Determine the (x, y) coordinate at the center of the cell enclosing the given text.  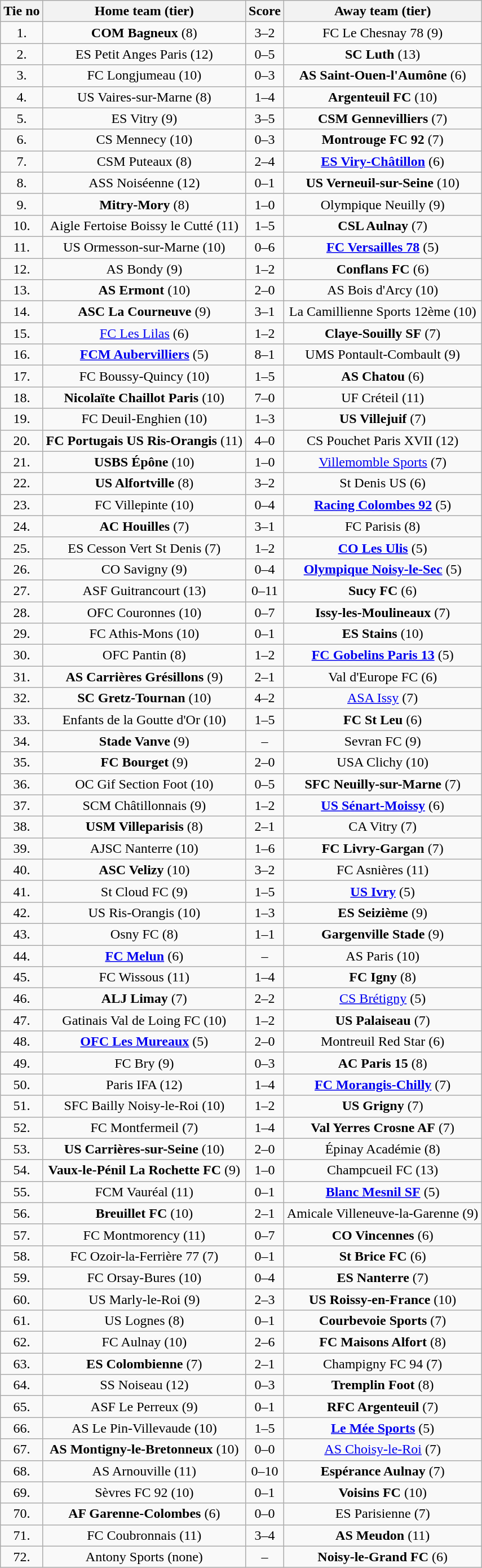
Espérance Aulnay (7) (383, 1471)
AS Saint-Ouen-l'Aumône (6) (383, 76)
ASC La Courneuve (9) (144, 312)
3–4 (265, 1535)
COM Bagneux (8) (144, 33)
AC Houilles (7) (144, 526)
ES Vitry (9) (144, 118)
68. (21, 1471)
US Carrières-sur-Seine (10) (144, 1149)
USA Clichy (10) (383, 763)
US Ris-Orangis (10) (144, 913)
AS Carrières Grésillons (9) (144, 677)
ASA Issy (7) (383, 698)
Racing Colombes 92 (5) (383, 505)
2–3 (265, 1299)
CS Mennecy (10) (144, 140)
FC Bry (9) (144, 1063)
CO Vincennes (6) (383, 1235)
9. (21, 204)
1. (21, 33)
64. (21, 1385)
5. (21, 118)
Olympique Neuilly (9) (383, 204)
12. (21, 269)
AF Garenne-Colombes (6) (144, 1514)
Sèvres FC 92 (10) (144, 1492)
27. (21, 591)
55. (21, 1192)
SCM Châtillonnais (9) (144, 805)
72. (21, 1557)
2–6 (265, 1342)
Tremplin Foot (8) (383, 1385)
US Lognes (8) (144, 1321)
FC Wissous (11) (144, 977)
45. (21, 977)
CS Pouchet Paris XVII (12) (383, 441)
62. (21, 1342)
FC Aulnay (10) (144, 1342)
FC Orsay-Bures (10) (144, 1278)
FC Montmorency (11) (144, 1235)
Stade Vanve (9) (144, 741)
20. (21, 441)
CS Brétigny (5) (383, 999)
FC Maisons Alfort (8) (383, 1342)
44. (21, 956)
2–4 (265, 161)
Blanc Mesnil SF (5) (383, 1192)
FC Livry-Gargan (7) (383, 848)
AS Chatou (6) (383, 376)
32. (21, 698)
FC Villepinte (10) (144, 505)
Montrouge FC 92 (7) (383, 140)
FC Morangis-Chilly (7) (383, 1085)
FC Portugais US Ris-Orangis (11) (144, 441)
St Cloud FC (9) (144, 891)
42. (21, 913)
Claye-Souilly SF (7) (383, 333)
Tie no (21, 11)
ASF Le Perreux (9) (144, 1407)
11. (21, 247)
ES Stains (10) (383, 634)
70. (21, 1514)
FC St Leu (6) (383, 720)
Mitry-Mory (8) (144, 204)
Osny FC (8) (144, 934)
38. (21, 827)
SS Noiseau (12) (144, 1385)
Val d'Europe FC (6) (383, 677)
OFC Les Mureaux (5) (144, 1042)
FC Les Lilas (6) (144, 333)
4–2 (265, 698)
FC Gobelins Paris 13 (5) (383, 655)
8. (21, 183)
58. (21, 1256)
OFC Pantin (8) (144, 655)
ASS Noiséenne (12) (144, 183)
7. (21, 161)
USBS Épône (10) (144, 462)
65. (21, 1407)
CSM Gennevilliers (7) (383, 118)
Gatinais Val de Loing FC (10) (144, 1020)
Val Yerres Crosne AF (7) (383, 1127)
Champcueil FC (13) (383, 1170)
OFC Couronnes (10) (144, 612)
SFC Bailly Noisy-le-Roi (10) (144, 1106)
71. (21, 1535)
ES Petit Anges Paris (12) (144, 54)
53. (21, 1149)
56. (21, 1213)
CO Les Ulis (5) (383, 548)
2–2 (265, 999)
FC Athis-Mons (10) (144, 634)
54. (21, 1170)
Villemomble Sports (7) (383, 462)
CO Savigny (9) (144, 569)
16. (21, 355)
43. (21, 934)
63. (21, 1364)
ES Cesson Vert St Denis (7) (144, 548)
39. (21, 848)
Antony Sports (none) (144, 1557)
FC Coubronnais (11) (144, 1535)
10. (21, 226)
21. (21, 462)
FC Ozoir-la-Ferrière 77 (7) (144, 1256)
26. (21, 569)
AS Le Pin-Villevaude (10) (144, 1428)
Champigny FC 94 (7) (383, 1364)
Nicolaïte Chaillot Paris (10) (144, 398)
0–11 (265, 591)
60. (21, 1299)
CSL Aulnay (7) (383, 226)
US Ormesson-sur-Marne (10) (144, 247)
ALJ Limay (7) (144, 999)
FC Montfermeil (7) (144, 1127)
41. (21, 891)
28. (21, 612)
59. (21, 1278)
51. (21, 1106)
2. (21, 54)
Sucy FC (6) (383, 591)
FC Bourget (9) (144, 763)
14. (21, 312)
AC Paris 15 (8) (383, 1063)
St Denis US (6) (383, 483)
AJSC Nanterre (10) (144, 848)
Score (265, 11)
ES Colombienne (7) (144, 1364)
FC Igny (8) (383, 977)
24. (21, 526)
Le Mée Sports (5) (383, 1428)
Enfants de la Goutte d'Or (10) (144, 720)
FCM Vauréal (11) (144, 1192)
57. (21, 1235)
US Roissy-en-France (10) (383, 1299)
AS Bois d'Arcy (10) (383, 290)
ASF Guitrancourt (13) (144, 591)
15. (21, 333)
3. (21, 76)
Argenteuil FC (10) (383, 97)
FC Asnières (11) (383, 870)
FC Melun (6) (144, 956)
40. (21, 870)
19. (21, 419)
US Grigny (7) (383, 1106)
ASC Velizy (10) (144, 870)
UMS Pontault-Combault (9) (383, 355)
SC Luth (13) (383, 54)
36. (21, 784)
FC Boussy-Quincy (10) (144, 376)
Aigle Fertoise Boissy le Cutté (11) (144, 226)
6. (21, 140)
31. (21, 677)
0–6 (265, 247)
8–1 (265, 355)
CA Vitry (7) (383, 827)
49. (21, 1063)
4. (21, 97)
AS Ermont (10) (144, 290)
US Sénart-Moissy (6) (383, 805)
46. (21, 999)
Noisy-le-Grand FC (6) (383, 1557)
FC Versailles 78 (5) (383, 247)
Paris IFA (12) (144, 1085)
FC Le Chesnay 78 (9) (383, 33)
AS Meudon (11) (383, 1535)
23. (21, 505)
ES Viry-Châtillon (6) (383, 161)
61. (21, 1321)
47. (21, 1020)
22. (21, 483)
RFC Argenteuil (7) (383, 1407)
OC Gif Section Foot (10) (144, 784)
US Villejuif (7) (383, 419)
Amicale Villeneuve-la-Garenne (9) (383, 1213)
US Vaires-sur-Marne (8) (144, 97)
FC Parisis (8) (383, 526)
69. (21, 1492)
37. (21, 805)
US Verneuil-sur-Seine (10) (383, 183)
US Marly-le-Roi (9) (144, 1299)
Conflans FC (6) (383, 269)
AS Bondy (9) (144, 269)
UF Créteil (11) (383, 398)
Voisins FC (10) (383, 1492)
Courbevoie Sports (7) (383, 1321)
67. (21, 1450)
30. (21, 655)
FC Deuil-Enghien (10) (144, 419)
FCM Aubervilliers (5) (144, 355)
Away team (tier) (383, 11)
52. (21, 1127)
3–5 (265, 118)
13. (21, 290)
AS Paris (10) (383, 956)
1–1 (265, 934)
Gargenville Stade (9) (383, 934)
Olympique Noisy-le-Sec (5) (383, 569)
Breuillet FC (10) (144, 1213)
AS Montigny-le-Bretonneux (10) (144, 1450)
USM Villeparisis (8) (144, 827)
29. (21, 634)
35. (21, 763)
US Palaiseau (7) (383, 1020)
Home team (tier) (144, 11)
4–0 (265, 441)
AS Arnouville (11) (144, 1471)
34. (21, 741)
FC Longjumeau (10) (144, 76)
1–6 (265, 848)
7–0 (265, 398)
Sevran FC (9) (383, 741)
St Brice FC (6) (383, 1256)
33. (21, 720)
ES Nanterre (7) (383, 1278)
48. (21, 1042)
CSM Puteaux (8) (144, 161)
66. (21, 1428)
Montreuil Red Star (6) (383, 1042)
US Ivry (5) (383, 891)
AS Choisy-le-Roi (7) (383, 1450)
25. (21, 548)
ES Seizième (9) (383, 913)
Épinay Académie (8) (383, 1149)
50. (21, 1085)
La Camillienne Sports 12ème (10) (383, 312)
Issy-les-Moulineaux (7) (383, 612)
18. (21, 398)
Vaux-le-Pénil La Rochette FC (9) (144, 1170)
0–10 (265, 1471)
ES Parisienne (7) (383, 1514)
SC Gretz-Tournan (10) (144, 698)
17. (21, 376)
US Alfortville (8) (144, 483)
SFC Neuilly-sur-Marne (7) (383, 784)
